Output the (X, Y) coordinate of the center of the cell containing the given text.  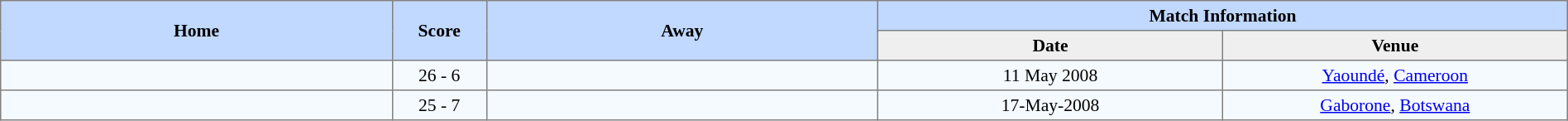
Yaoundé, Cameroon (1394, 75)
Gaborone, Botswana (1394, 105)
Home (197, 31)
Match Information (1223, 16)
Away (682, 31)
17-May-2008 (1050, 105)
25 - 7 (439, 105)
Venue (1394, 46)
Score (439, 31)
Date (1050, 46)
11 May 2008 (1050, 75)
26 - 6 (439, 75)
